Provide the [X, Y] coordinate of the cell's center where the given text is located.  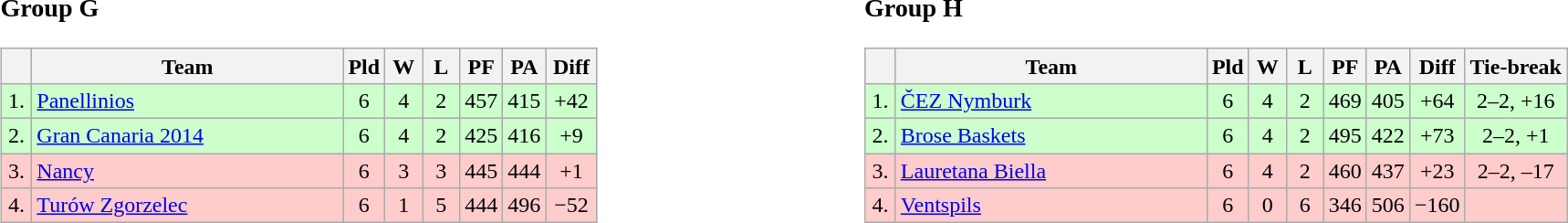
Gran Canaria 2014 [188, 136]
Panellinios [188, 101]
−52 [571, 206]
457 [482, 101]
2–2, +1 [1516, 136]
415 [524, 101]
422 [1387, 136]
+42 [571, 101]
Brose Baskets [1051, 136]
425 [482, 136]
416 [524, 136]
Nancy [188, 171]
2–2, +16 [1516, 101]
ČEZ Nymburk [1051, 101]
496 [524, 206]
Ventspils [1051, 206]
405 [1387, 101]
+9 [571, 136]
346 [1345, 206]
+64 [1437, 101]
5 [442, 206]
445 [482, 171]
2–2, –17 [1516, 171]
Lauretana Biella [1051, 171]
460 [1345, 171]
Tie-break [1516, 66]
−160 [1437, 206]
506 [1387, 206]
+73 [1437, 136]
Turów Zgorzelec [188, 206]
469 [1345, 101]
437 [1387, 171]
+1 [571, 171]
0 [1267, 206]
1 [403, 206]
495 [1345, 136]
+23 [1437, 171]
